Capture the cell that displays the provided text and extract its [x, y] central coordinate. 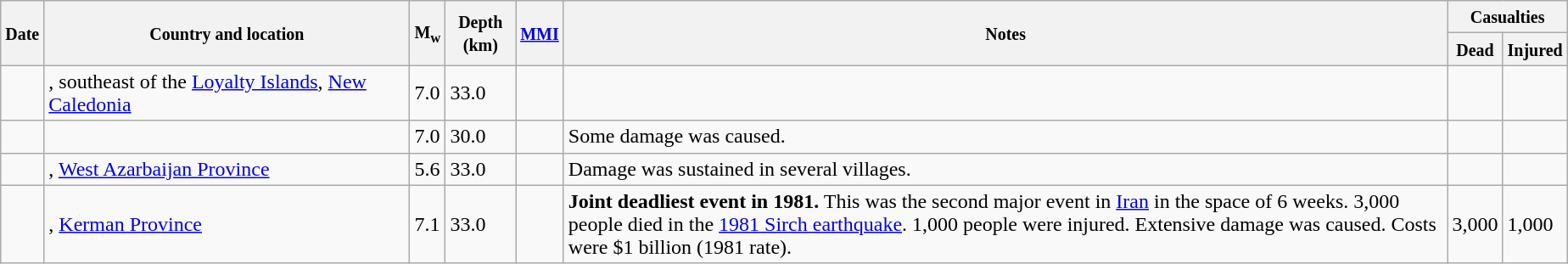
Depth (km) [480, 33]
, Kerman Province [227, 224]
MMI [540, 33]
3,000 [1475, 224]
5.6 [428, 169]
30.0 [480, 137]
Damage was sustained in several villages. [1005, 169]
Dead [1475, 49]
Some damage was caused. [1005, 137]
1,000 [1535, 224]
7.1 [428, 224]
Mw [428, 33]
, southeast of the Loyalty Islands, New Caledonia [227, 93]
Injured [1535, 49]
Date [22, 33]
Casualties [1507, 17]
, West Azarbaijan Province [227, 169]
Notes [1005, 33]
Country and location [227, 33]
